Return the (x, y) coordinate for the center point of the cell that contains the specified text.  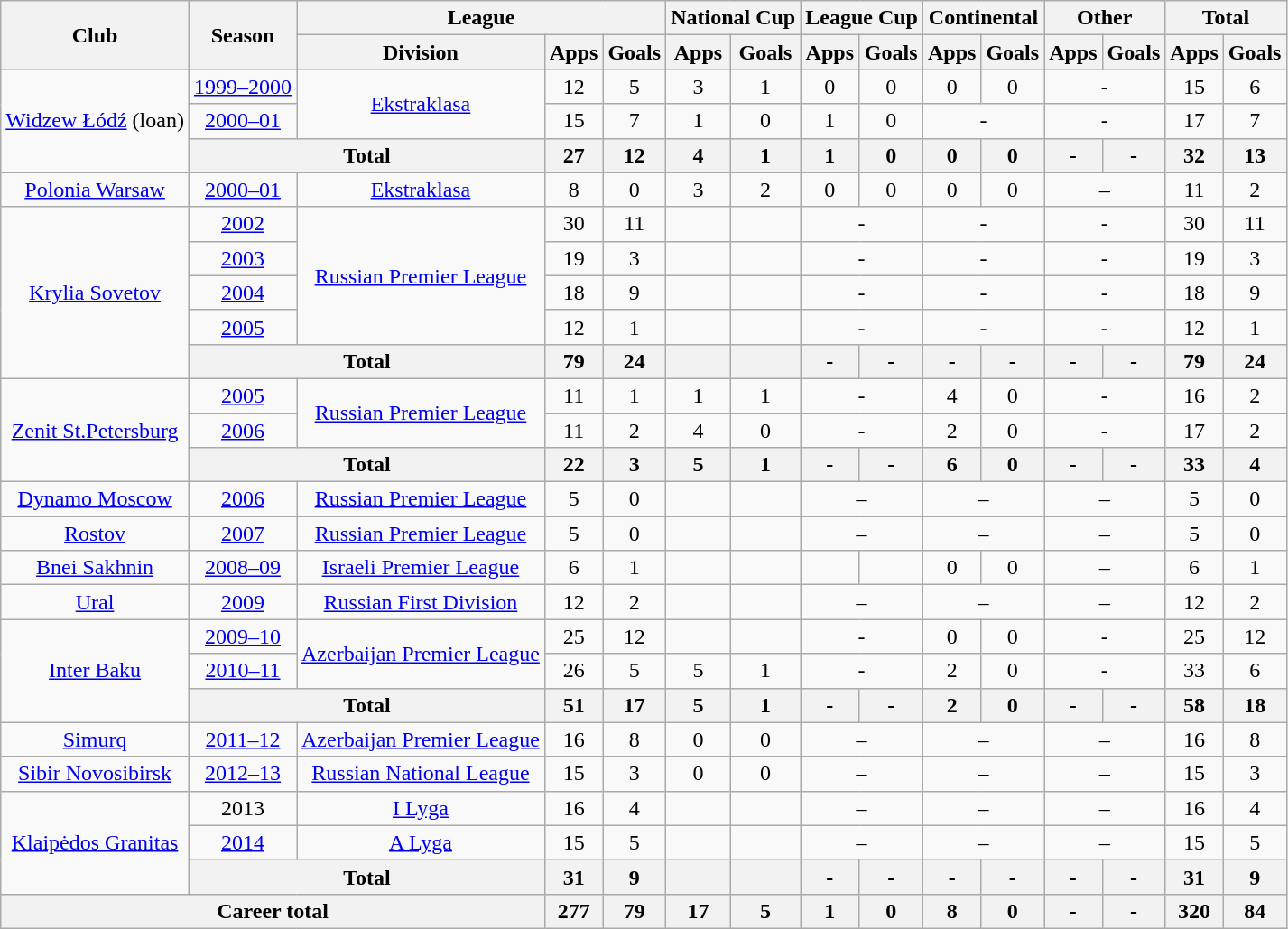
Widzew Łódź (loan) (96, 121)
League Cup (862, 18)
58 (1194, 705)
1999–2000 (242, 87)
26 (573, 671)
2004 (242, 293)
Israeli Premier League (421, 568)
277 (573, 911)
22 (573, 465)
Bnei Sakhnin (96, 568)
2013 (242, 808)
2010–11 (242, 671)
Inter Baku (96, 671)
84 (1255, 911)
Season (242, 35)
Klaipėdos Granitas (96, 842)
Club (96, 35)
2007 (242, 534)
Sibir Novosibirsk (96, 774)
13 (1255, 155)
27 (573, 155)
Continental (983, 18)
2002 (242, 224)
Dynamo Moscow (96, 499)
Ural (96, 602)
2008–09 (242, 568)
Simurq (96, 739)
Russian First Division (421, 602)
League (480, 18)
National Cup (733, 18)
Division (421, 52)
Krylia Sovetov (96, 293)
Russian National League (421, 774)
2009 (242, 602)
Rostov (96, 534)
A Lyga (421, 842)
Career total (273, 911)
Polonia Warsaw (96, 190)
51 (573, 705)
2014 (242, 842)
2003 (242, 258)
I Lyga (421, 808)
320 (1194, 911)
2009–10 (242, 636)
2011–12 (242, 739)
Zenit St.Petersburg (96, 430)
32 (1194, 155)
Other (1105, 18)
2012–13 (242, 774)
